Identify which cell holds the provided text, then report its (x, y) central coordinate. 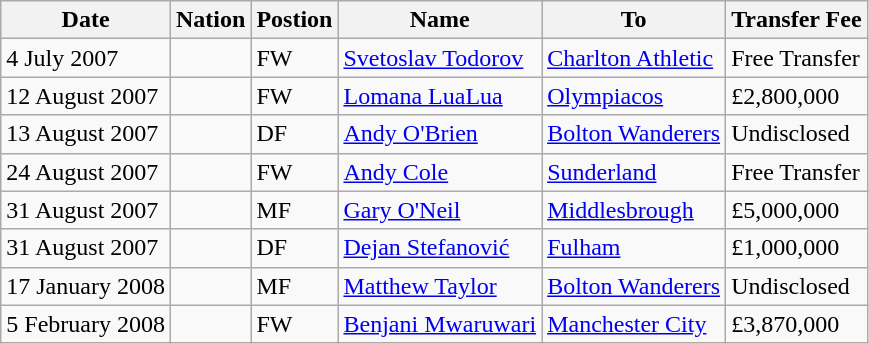
Name (440, 20)
Matthew Taylor (440, 286)
Olympiacos (634, 96)
£3,870,000 (796, 324)
Dejan Stefanović (440, 248)
17 January 2008 (86, 286)
£2,800,000 (796, 96)
Andy Cole (440, 172)
To (634, 20)
£5,000,000 (796, 210)
£1,000,000 (796, 248)
Fulham (634, 248)
Postion (294, 20)
Svetoslav Todorov (440, 58)
4 July 2007 (86, 58)
Charlton Athletic (634, 58)
Manchester City (634, 324)
Andy O'Brien (440, 134)
13 August 2007 (86, 134)
Nation (210, 20)
Lomana LuaLua (440, 96)
24 August 2007 (86, 172)
Transfer Fee (796, 20)
Sunderland (634, 172)
5 February 2008 (86, 324)
Middlesbrough (634, 210)
12 August 2007 (86, 96)
Date (86, 20)
Gary O'Neil (440, 210)
Benjani Mwaruwari (440, 324)
